Find where the given text appears and provide that cell's center as (X, Y) coordinate. 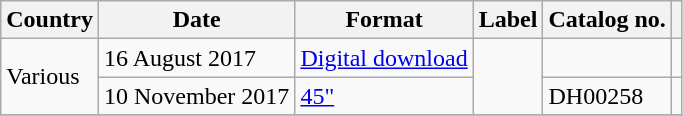
10 November 2017 (196, 96)
Digital download (384, 58)
Label (508, 20)
45" (384, 96)
Various (50, 77)
Country (50, 20)
Catalog no. (607, 20)
Date (196, 20)
16 August 2017 (196, 58)
Format (384, 20)
DH00258 (607, 96)
